Locate the cell with the specified text and output its (X, Y) center coordinate. 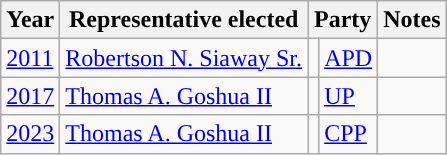
2017 (30, 96)
2011 (30, 58)
2023 (30, 134)
Party (343, 20)
Robertson N. Siaway Sr. (184, 58)
Representative elected (184, 20)
CPP (348, 134)
UP (348, 96)
Year (30, 20)
Notes (412, 20)
APD (348, 58)
